Output the [x, y] coordinate of the center of the cell containing the given text.  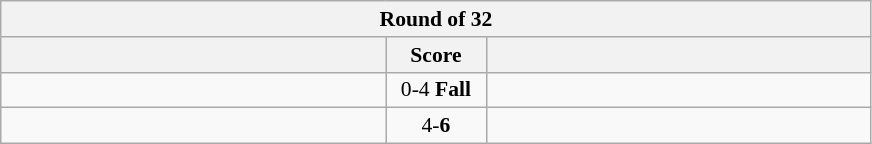
4-6 [436, 126]
0-4 Fall [436, 90]
Round of 32 [436, 19]
Score [436, 55]
